Pinpoint the cell where the given text exists, returning its (x, y) midpoint coordinate. 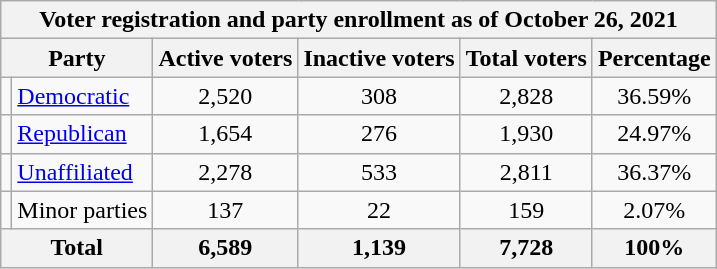
Total voters (526, 58)
2,278 (226, 172)
Active voters (226, 58)
1,930 (526, 134)
7,728 (526, 248)
24.97% (654, 134)
276 (379, 134)
Republican (82, 134)
Percentage (654, 58)
1,654 (226, 134)
159 (526, 210)
Unaffiliated (82, 172)
533 (379, 172)
Inactive voters (379, 58)
Party (77, 58)
6,589 (226, 248)
Total (77, 248)
1,139 (379, 248)
36.37% (654, 172)
100% (654, 248)
22 (379, 210)
Voter registration and party enrollment as of October 26, 2021 (359, 20)
36.59% (654, 96)
2,811 (526, 172)
308 (379, 96)
2,828 (526, 96)
2.07% (654, 210)
137 (226, 210)
Democratic (82, 96)
Minor parties (82, 210)
2,520 (226, 96)
